Return the (x, y) coordinate for the center point of the cell that contains the specified text.  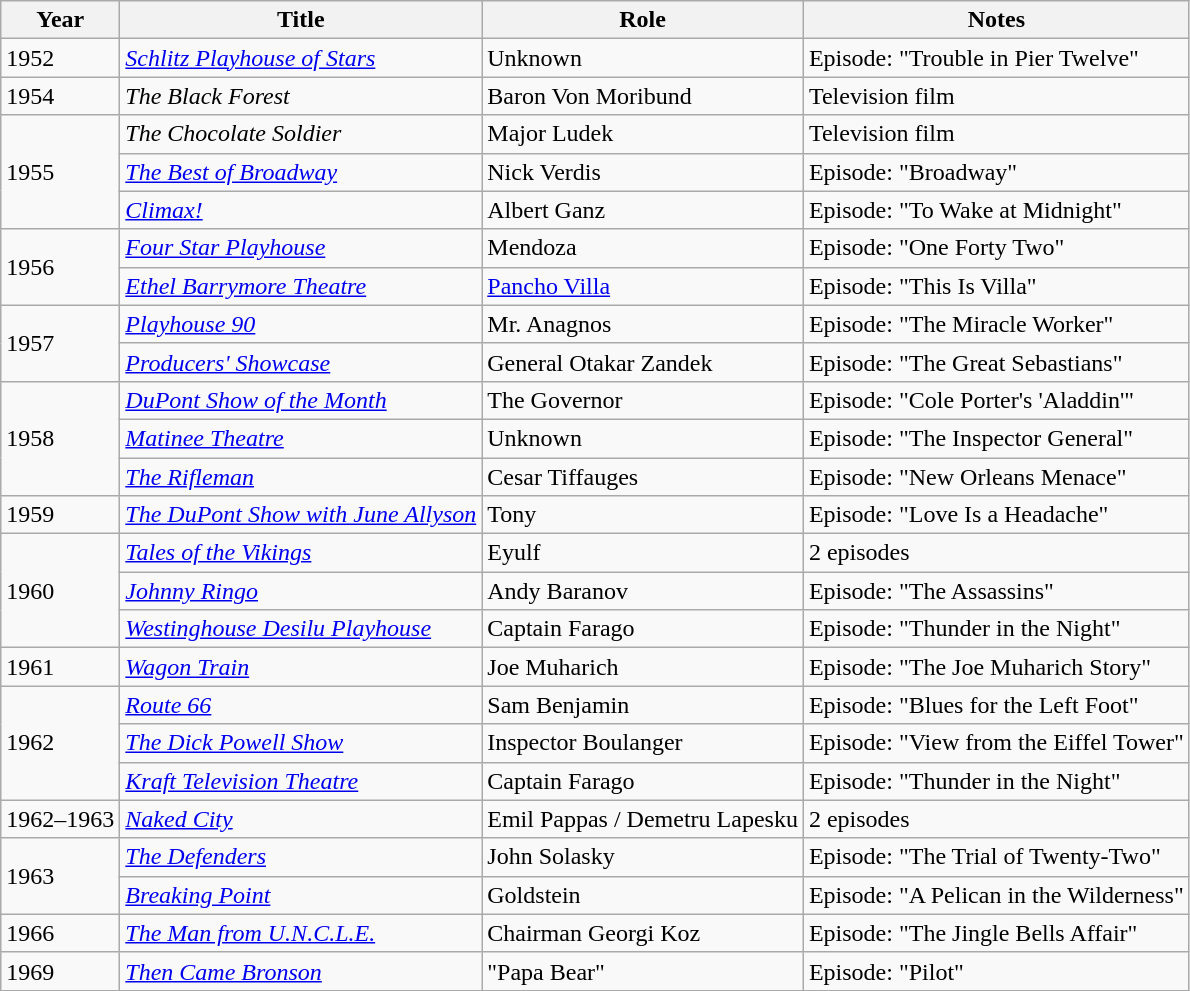
Episode: "Blues for the Left Foot" (996, 705)
The DuPont Show with June Allyson (301, 515)
The Best of Broadway (301, 172)
Episode: "The Jingle Bells Affair" (996, 933)
Albert Ganz (643, 210)
Tony (643, 515)
Mendoza (643, 248)
Ethel Barrymore Theatre (301, 286)
Wagon Train (301, 667)
Episode: "View from the Eiffel Tower" (996, 743)
Year (60, 20)
Playhouse 90 (301, 324)
1957 (60, 343)
1952 (60, 58)
Andy Baranov (643, 591)
1962–1963 (60, 819)
John Solasky (643, 857)
Major Ludek (643, 134)
Mr. Anagnos (643, 324)
Episode: "One Forty Two" (996, 248)
Title (301, 20)
Episode: "Broadway" (996, 172)
Episode: "Cole Porter's 'Aladdin'" (996, 400)
Westinghouse Desilu Playhouse (301, 629)
Episode: "A Pelican in the Wilderness" (996, 895)
1966 (60, 933)
1969 (60, 971)
1956 (60, 267)
The Governor (643, 400)
Baron Von Moribund (643, 96)
Schlitz Playhouse of Stars (301, 58)
Nick Verdis (643, 172)
Sam Benjamin (643, 705)
Route 66 (301, 705)
1954 (60, 96)
Producers' Showcase (301, 362)
1955 (60, 172)
Inspector Boulanger (643, 743)
Kraft Television Theatre (301, 781)
Episode: "The Joe Muharich Story" (996, 667)
Episode: "Pilot" (996, 971)
Johnny Ringo (301, 591)
Episode: "The Trial of Twenty-Two" (996, 857)
Naked City (301, 819)
The Chocolate Soldier (301, 134)
1960 (60, 591)
Goldstein (643, 895)
1958 (60, 438)
1959 (60, 515)
Role (643, 20)
The Man from U.N.C.L.E. (301, 933)
"Papa Bear" (643, 971)
Episode: "The Miracle Worker" (996, 324)
Episode: "The Inspector General" (996, 438)
The Dick Powell Show (301, 743)
Pancho Villa (643, 286)
1961 (60, 667)
Notes (996, 20)
1962 (60, 743)
Emil Pappas / Demetru Lapesku (643, 819)
Episode: "The Great Sebastians" (996, 362)
Episode: "Trouble in Pier Twelve" (996, 58)
Eyulf (643, 553)
Then Came Bronson (301, 971)
Episode: "Love Is a Headache" (996, 515)
Episode: "This Is Villa" (996, 286)
Four Star Playhouse (301, 248)
DuPont Show of the Month (301, 400)
Episode: "The Assassins" (996, 591)
The Rifleman (301, 477)
Tales of the Vikings (301, 553)
Climax! (301, 210)
Episode: "To Wake at Midnight" (996, 210)
Cesar Tiffauges (643, 477)
The Black Forest (301, 96)
Episode: "New Orleans Menace" (996, 477)
The Defenders (301, 857)
Chairman Georgi Koz (643, 933)
Joe Muharich (643, 667)
1963 (60, 876)
Breaking Point (301, 895)
Matinee Theatre (301, 438)
General Otakar Zandek (643, 362)
